Pinpoint the cell where the given text exists, returning its [x, y] midpoint coordinate. 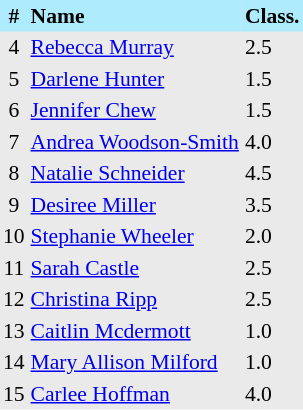
11 [14, 268]
6 [14, 110]
2.0 [272, 236]
7 [14, 142]
9 [14, 205]
Carlee Hoffman [135, 394]
Caitlin Mcdermott [135, 331]
Desiree Miller [135, 205]
# [14, 16]
Natalie Schneider [135, 174]
Andrea Woodson-Smith [135, 142]
4.5 [272, 174]
15 [14, 394]
12 [14, 300]
Name [135, 16]
3.5 [272, 205]
Rebecca Murray [135, 48]
4 [14, 48]
Darlene Hunter [135, 79]
14 [14, 362]
Christina Ripp [135, 300]
8 [14, 174]
Sarah Castle [135, 268]
Stephanie Wheeler [135, 236]
Class. [272, 16]
Mary Allison Milford [135, 362]
13 [14, 331]
10 [14, 236]
5 [14, 79]
Jennifer Chew [135, 110]
